Return (x, y) of the center of cell containing provided text 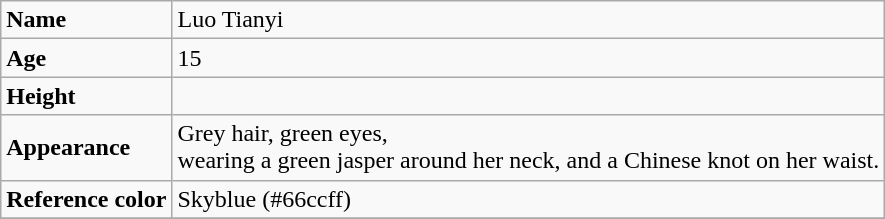
Luo Tianyi (528, 20)
Appearance (86, 148)
15 (528, 58)
Name (86, 20)
Skyblue (#66ccff) (528, 199)
Grey hair, green eyes,wearing a green jasper around her neck, and a Chinese knot on her waist. (528, 148)
Height (86, 96)
Age (86, 58)
Reference color (86, 199)
